Search for the cell housing the specified text and yield its (X, Y) center coordinate. 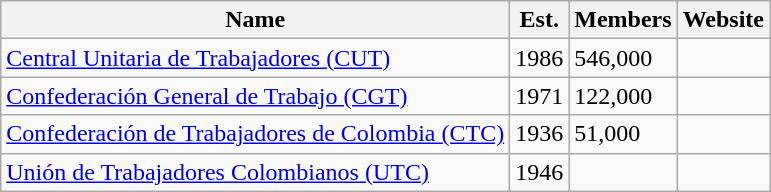
Name (256, 20)
Confederación General de Trabajo (CGT) (256, 96)
Central Unitaria de Trabajadores (CUT) (256, 58)
Unión de Trabajadores Colombianos (UTC) (256, 172)
Confederación de Trabajadores de Colombia (CTC) (256, 134)
546,000 (623, 58)
Website (723, 20)
1971 (540, 96)
122,000 (623, 96)
1936 (540, 134)
1986 (540, 58)
Members (623, 20)
1946 (540, 172)
51,000 (623, 134)
Est. (540, 20)
